Return the (X, Y) coordinate for the center point of the cell that contains the specified text.  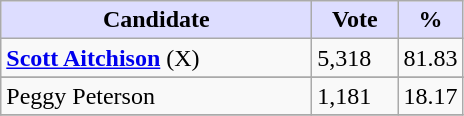
Scott Aitchison (X) (156, 58)
81.83 (430, 58)
% (430, 20)
Candidate (156, 20)
5,318 (355, 58)
Vote (355, 20)
Peggy Peterson (156, 96)
1,181 (355, 96)
18.17 (430, 96)
